Capture the cell that displays the provided text and extract its [x, y] central coordinate. 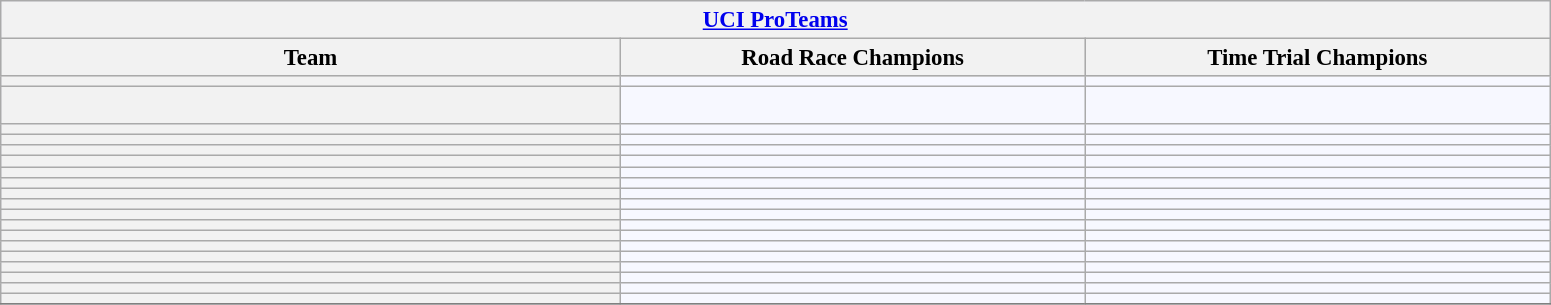
Time Trial Champions [1318, 57]
Road Race Champions [852, 57]
Team [311, 57]
UCI ProTeams [776, 20]
